Scan for the cell matching the given text and deliver its (x, y) coordinate at center. 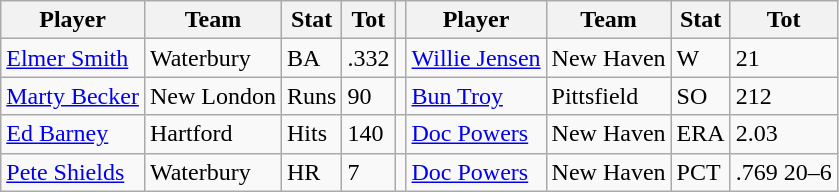
W (700, 58)
Pittsfield (608, 96)
.769 20–6 (784, 172)
212 (784, 96)
7 (368, 172)
Pete Shields (73, 172)
Marty Becker (73, 96)
Hartford (212, 134)
HR (311, 172)
PCT (700, 172)
Runs (311, 96)
21 (784, 58)
140 (368, 134)
2.03 (784, 134)
Ed Barney (73, 134)
ERA (700, 134)
Hits (311, 134)
90 (368, 96)
Elmer Smith (73, 58)
.332 (368, 58)
BA (311, 58)
Bun Troy (476, 96)
New London (212, 96)
Willie Jensen (476, 58)
SO (700, 96)
